From the cell containing the given text, extract its center point as [X, Y] coordinate. 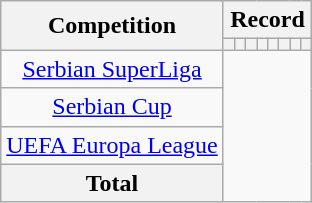
Serbian SuperLiga [112, 69]
Serbian Cup [112, 107]
Record [267, 20]
UEFA Europa League [112, 145]
Total [112, 183]
Competition [112, 26]
